Search for the cell housing the specified text and yield its (x, y) center coordinate. 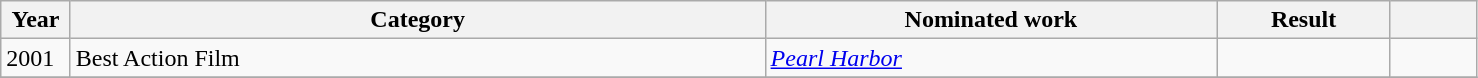
Nominated work (991, 20)
2001 (36, 58)
Pearl Harbor (991, 58)
Result (1304, 20)
Category (418, 20)
Best Action Film (418, 58)
Year (36, 20)
